Output the (X, Y) coordinate of the center of the cell containing the given text.  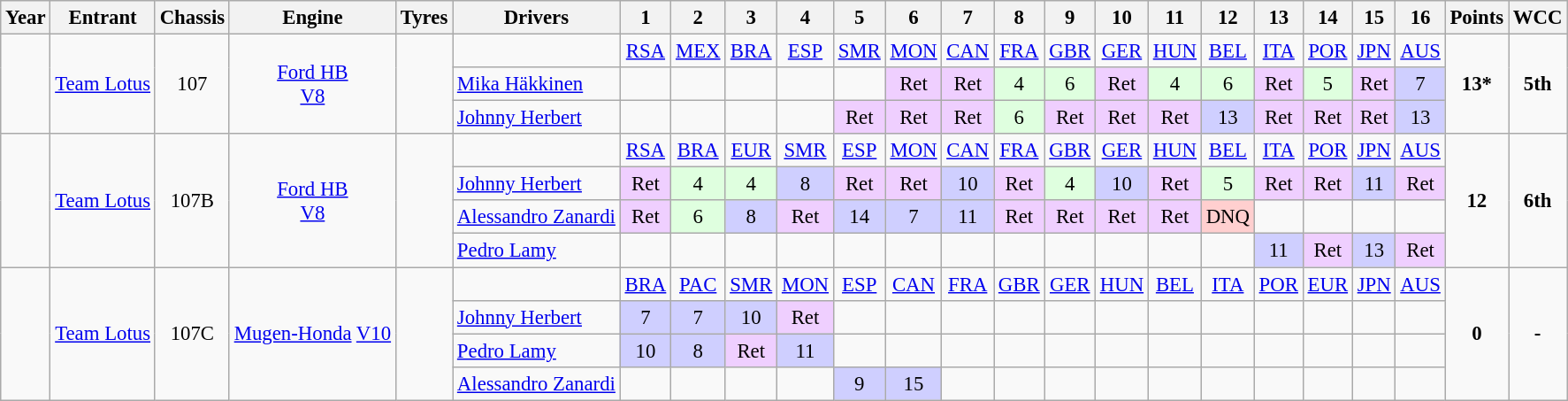
2 (699, 18)
Mika Häkkinen (537, 84)
Drivers (537, 18)
Entrant (103, 18)
Points (1477, 18)
DNQ (1228, 217)
16 (1420, 18)
Mugen-Honda V10 (312, 334)
107 (192, 85)
MEX (699, 51)
- (1538, 334)
5th (1538, 85)
Chassis (192, 18)
3 (752, 18)
WCC (1538, 18)
PAC (699, 284)
1 (646, 18)
Engine (312, 18)
6th (1538, 200)
0 (1477, 334)
Tyres (424, 18)
107B (192, 200)
13* (1477, 85)
107C (192, 334)
Year (26, 18)
